Locate the cell with the specified text and output its [X, Y] center coordinate. 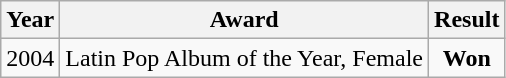
Award [244, 20]
Year [30, 20]
Latin Pop Album of the Year, Female [244, 58]
Result [467, 20]
2004 [30, 58]
Won [467, 58]
